For the text-containing cell, return its midpoint in (x, y) coordinate format. 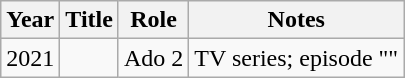
2021 (30, 58)
Ado 2 (153, 58)
Title (90, 20)
Year (30, 20)
TV series; episode "" (296, 58)
Notes (296, 20)
Role (153, 20)
